Pinpoint the cell where the given text exists, returning its (X, Y) midpoint coordinate. 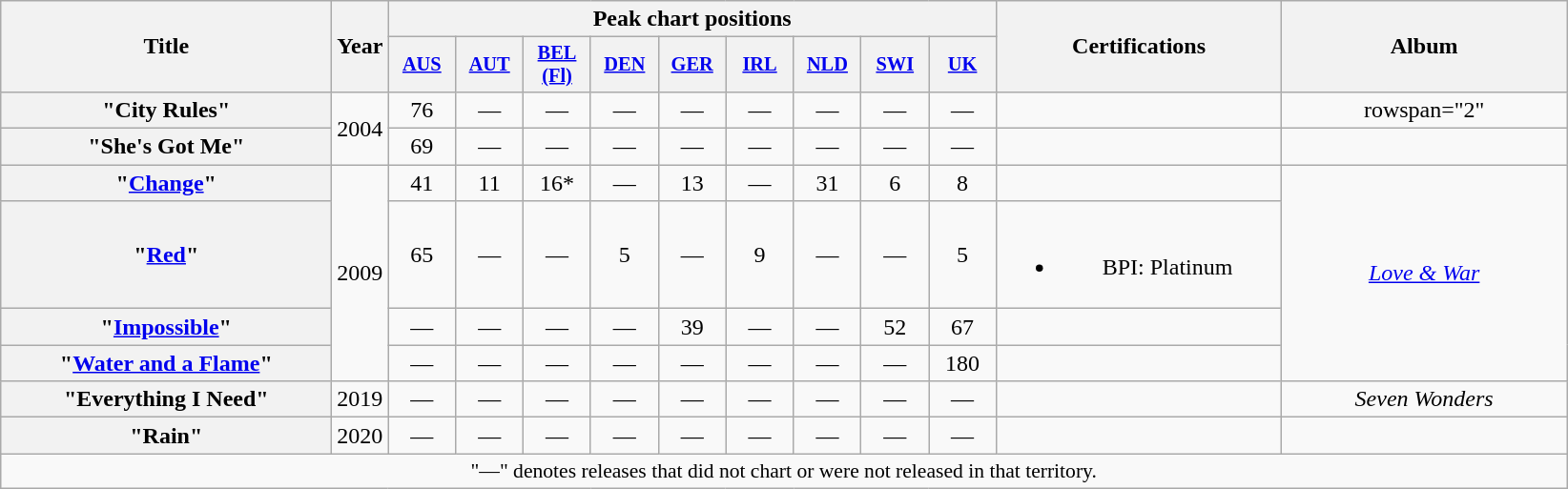
Peak chart positions (692, 19)
IRL (759, 65)
31 (828, 183)
"Red" (166, 255)
180 (963, 363)
2009 (361, 273)
"Water and a Flame" (166, 363)
"She's Got Me" (166, 147)
8 (963, 183)
BEL(Fl) (557, 65)
16* (557, 183)
2020 (361, 436)
76 (422, 110)
"—" denotes releases that did not chart or were not released in that territory. (784, 471)
13 (692, 183)
"Rain" (166, 436)
69 (422, 147)
SWI (895, 65)
6 (895, 183)
AUT (490, 65)
NLD (828, 65)
"Everything I Need" (166, 399)
rowspan="2" (1425, 110)
65 (422, 255)
UK (963, 65)
"Impossible" (166, 327)
BPI: Platinum (1139, 255)
"City Rules" (166, 110)
52 (895, 327)
AUS (422, 65)
39 (692, 327)
67 (963, 327)
Album (1425, 47)
11 (490, 183)
Certifications (1139, 47)
DEN (624, 65)
9 (759, 255)
GER (692, 65)
"Change" (166, 183)
2019 (361, 399)
Love & War (1425, 273)
41 (422, 183)
Title (166, 47)
Year (361, 47)
2004 (361, 128)
Seven Wonders (1425, 399)
